Pinpoint the cell where the given text exists, returning its (x, y) midpoint coordinate. 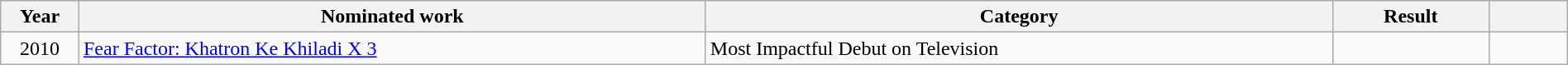
Nominated work (392, 17)
2010 (40, 48)
Result (1411, 17)
Year (40, 17)
Category (1019, 17)
Most Impactful Debut on Television (1019, 48)
Fear Factor: Khatron Ke Khiladi X 3 (392, 48)
